Determine the (x, y) coordinate at the center of the cell enclosing the given text.  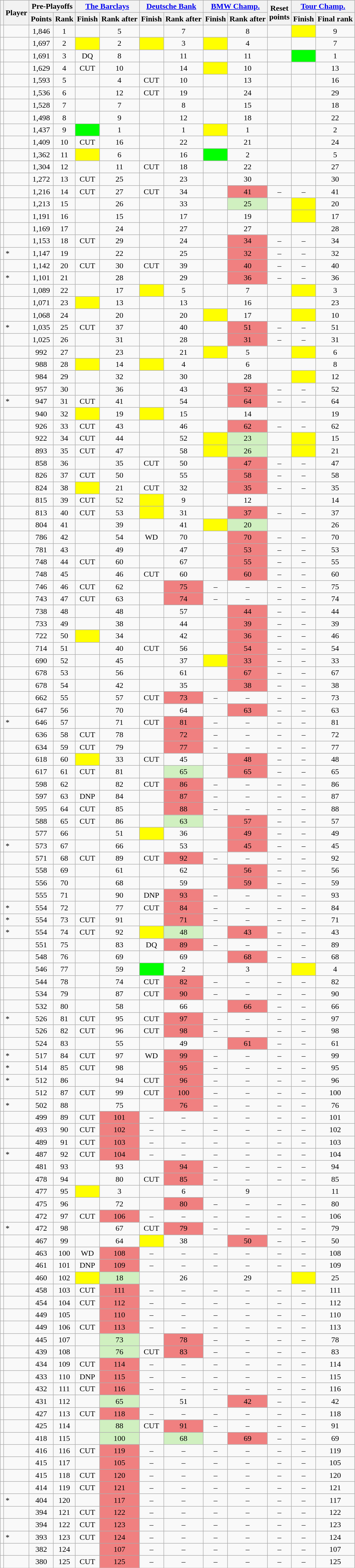
461 (42, 1265)
1,629 (42, 68)
Rank (64, 19)
493 (42, 1130)
460 (42, 1278)
992 (42, 352)
Points (42, 19)
1,536 (42, 93)
BMW Champ. (236, 6)
1,846 (42, 31)
418 (42, 1438)
1,071 (42, 303)
577 (42, 833)
532 (42, 1006)
588 (42, 821)
947 (42, 401)
597 (42, 796)
988 (42, 365)
893 (42, 451)
617 (42, 772)
714 (42, 648)
463 (42, 1253)
Tour Champ. (323, 6)
502 (42, 1105)
499 (42, 1117)
646 (42, 722)
454 (42, 1302)
433 (42, 1377)
481 (42, 1167)
458 (42, 1290)
647 (42, 710)
743 (42, 599)
555 (42, 895)
Player (17, 13)
514 (42, 1068)
427 (42, 1414)
1,169 (42, 229)
1,089 (42, 290)
Resetpoints (279, 13)
722 (42, 636)
1,035 (42, 327)
1,697 (42, 43)
393 (42, 1537)
1,213 (42, 204)
431 (42, 1401)
544 (42, 982)
815 (42, 500)
524 (42, 1043)
922 (42, 438)
1,147 (42, 253)
1,498 (42, 117)
Final rank (335, 19)
662 (42, 698)
634 (42, 747)
1,691 (42, 56)
489 (42, 1142)
813 (42, 512)
598 (42, 784)
786 (42, 537)
858 (42, 463)
546 (42, 969)
517 (42, 1056)
1,409 (42, 142)
940 (42, 414)
551 (42, 945)
1,437 (42, 130)
380 (42, 1562)
478 (42, 1179)
573 (42, 846)
1,272 (42, 179)
738 (42, 611)
571 (42, 858)
1,153 (42, 241)
Pre-Playoffs (52, 6)
556 (42, 883)
1,304 (42, 167)
618 (42, 760)
636 (42, 735)
1,142 (42, 266)
The Barclays (107, 6)
1,362 (42, 155)
416 (42, 1451)
984 (42, 377)
746 (42, 587)
595 (42, 809)
926 (42, 426)
1,191 (42, 216)
1,216 (42, 192)
733 (42, 624)
475 (42, 1204)
1,068 (42, 315)
414 (42, 1488)
1,025 (42, 340)
548 (42, 957)
534 (42, 994)
404 (42, 1500)
1,528 (42, 105)
781 (42, 550)
425 (42, 1426)
434 (42, 1364)
445 (42, 1340)
Deutsche Bank (171, 6)
477 (42, 1191)
957 (42, 389)
439 (42, 1352)
467 (42, 1241)
432 (42, 1389)
1,593 (42, 80)
382 (42, 1550)
1,101 (42, 278)
487 (42, 1155)
804 (42, 525)
558 (42, 870)
826 (42, 475)
690 (42, 661)
824 (42, 488)
